Identify which cell holds the provided text, then report its [x, y] central coordinate. 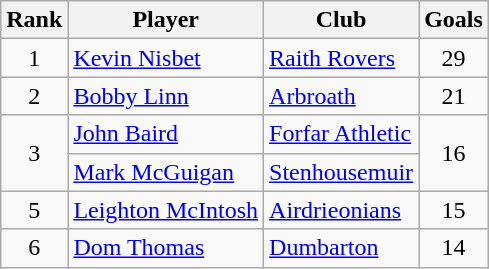
Stenhousemuir [342, 172]
Bobby Linn [166, 96]
Dumbarton [342, 248]
2 [34, 96]
Dom Thomas [166, 248]
3 [34, 153]
John Baird [166, 134]
Club [342, 20]
15 [454, 210]
6 [34, 248]
29 [454, 58]
Kevin Nisbet [166, 58]
Leighton McIntosh [166, 210]
16 [454, 153]
Raith Rovers [342, 58]
1 [34, 58]
Mark McGuigan [166, 172]
5 [34, 210]
14 [454, 248]
Player [166, 20]
Arbroath [342, 96]
Rank [34, 20]
Forfar Athletic [342, 134]
21 [454, 96]
Goals [454, 20]
Airdrieonians [342, 210]
